Capture the cell that displays the provided text and extract its [X, Y] central coordinate. 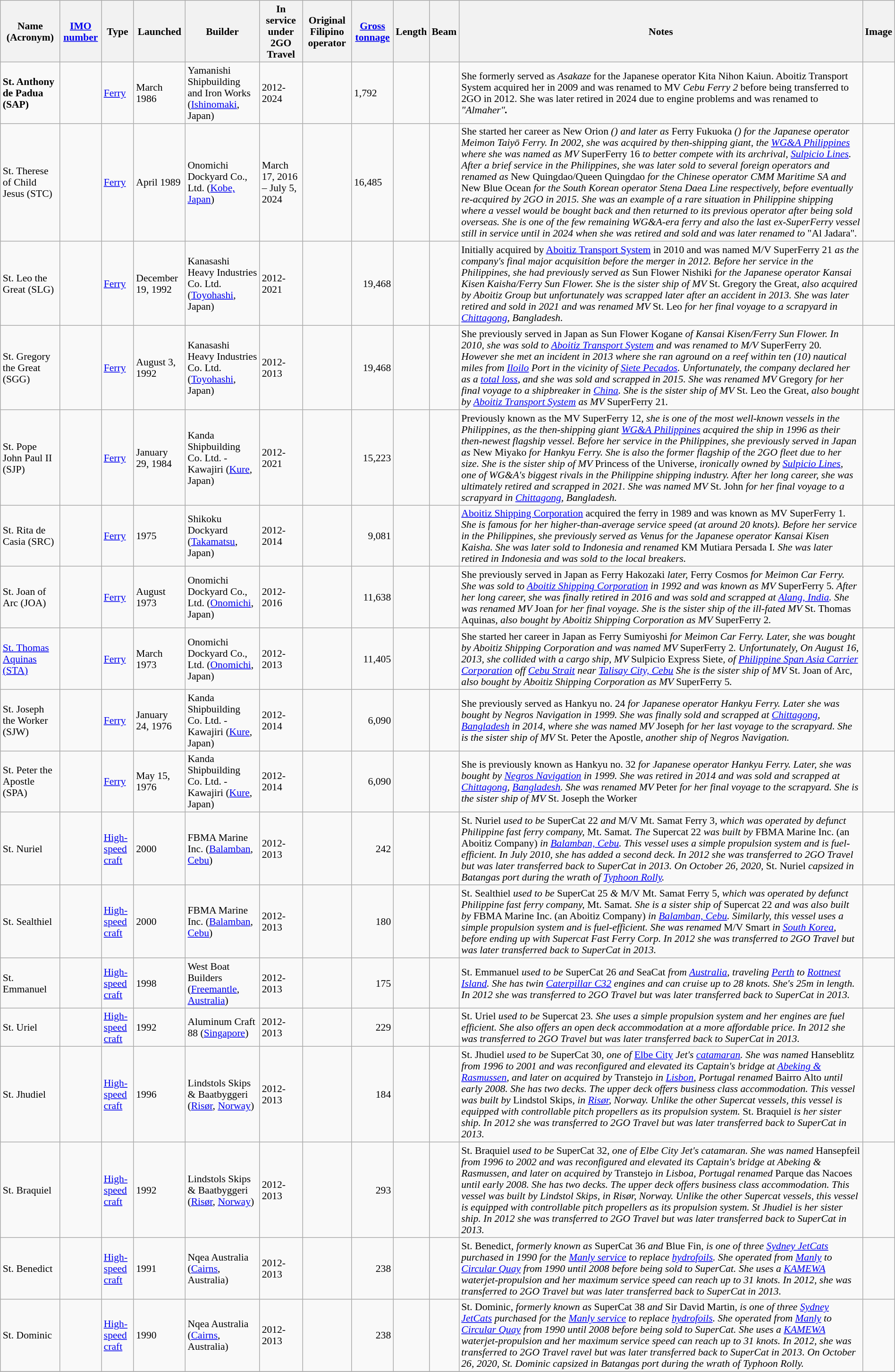
1,792 [372, 93]
St. Nuriel [30, 849]
IMO number [81, 31]
In service under 2GO Travel [281, 31]
Notes [661, 31]
Original Filipino operator [327, 31]
St. Thomas Aquinas (STA) [30, 659]
Launched [160, 31]
1975 [160, 536]
1990 [160, 1335]
March 1973 [160, 659]
December 19, 1992 [160, 284]
West Boat Builders (Freemantle, Australia) [222, 983]
15,223 [372, 457]
St. Sealthiel [30, 922]
175 [372, 983]
St. Pope John Paul II (SJP) [30, 457]
August 3, 1992 [160, 368]
Length [411, 31]
9,081 [372, 536]
May 15, 1976 [160, 781]
August 1973 [160, 597]
1998 [160, 983]
1996 [160, 1094]
Builder [222, 31]
293 [372, 1190]
St. Gregory the Great (SGG) [30, 368]
St. Jhudiel [30, 1094]
St. Joseph the Worker (SJW) [30, 720]
Beam [444, 31]
184 [372, 1094]
2012-2024 [281, 93]
229 [372, 1027]
180 [372, 922]
April 1989 [160, 182]
16,485 [372, 182]
St. Emmanuel [30, 983]
St. Anthony de Padua (SAP) [30, 93]
St. Rita de Casia (SRC) [30, 536]
St. Peter the Apostle (SPA) [30, 781]
242 [372, 849]
Gross tonnage [372, 31]
Aluminum Craft 88 (Singapore) [222, 1027]
St. Uriel [30, 1027]
St. Braquiel [30, 1190]
St. Leo the Great (SLG) [30, 284]
January 29, 1984 [160, 457]
March 1986 [160, 93]
Type [118, 31]
11,638 [372, 597]
Shikoku Dockyard (Takamatsu, Japan) [222, 536]
January 24, 1976 [160, 720]
Name (Acronym) [30, 31]
St. Dominic [30, 1335]
Onomichi Dockyard Co., Ltd. (Kobe, Japan) [222, 182]
1991 [160, 1268]
St. Benedict [30, 1268]
March 17, 2016 – July 5, 2024 [281, 182]
St. Joan of Arc (JOA) [30, 597]
St. Therese of Child Jesus (STC) [30, 182]
11,405 [372, 659]
Yamanishi Shipbuilding and Iron Works (Ishinomaki, Japan) [222, 93]
2012-2016 [281, 597]
Image [878, 31]
